From the cell containing the given text, extract its center point as (x, y) coordinate. 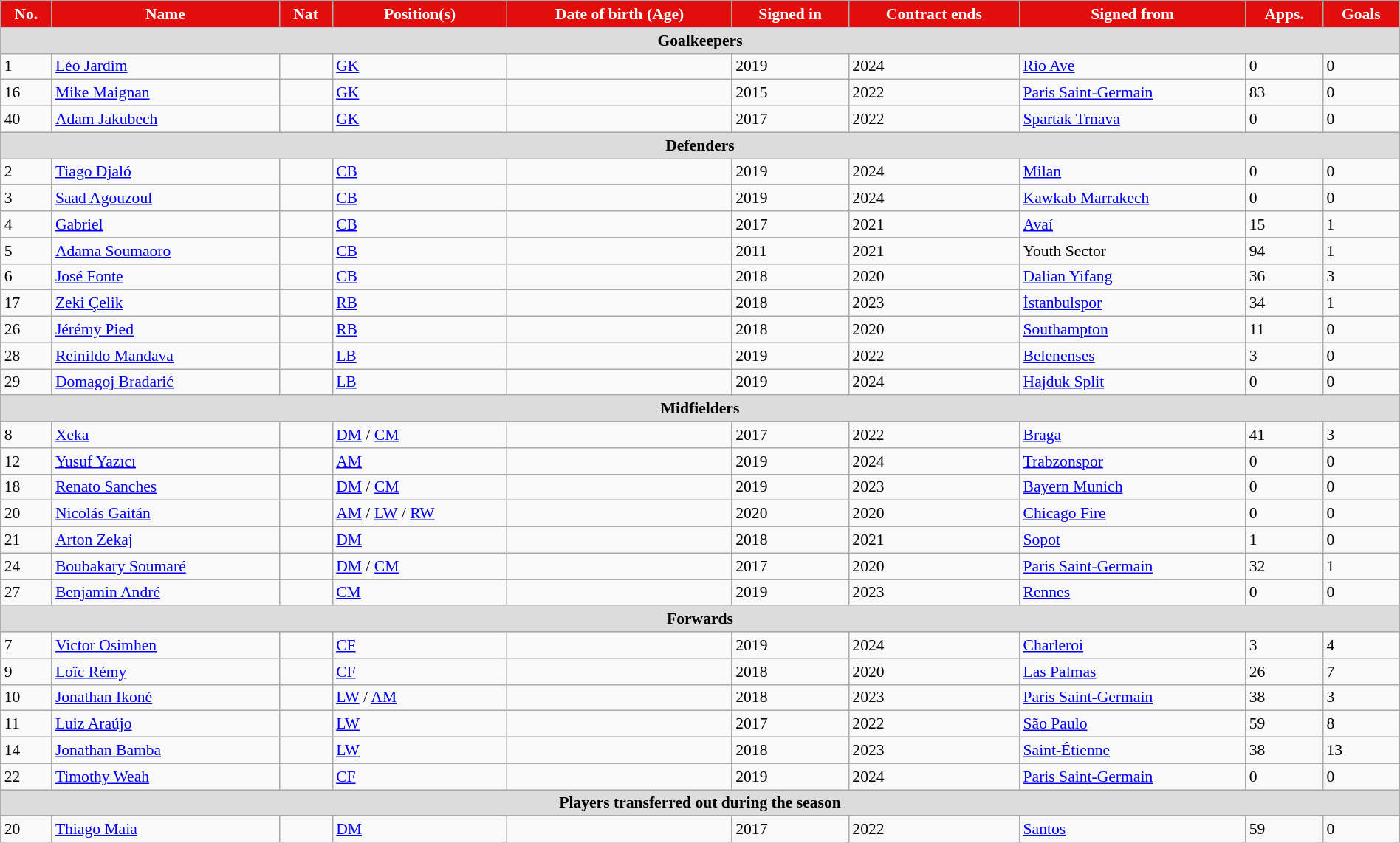
Adama Soumaoro (165, 251)
Kawkab Marrakech (1132, 199)
24 (27, 566)
Jérémy Pied (165, 330)
Thiago Maia (165, 830)
Belenenses (1132, 356)
Reinildo Mandava (165, 356)
27 (27, 593)
Goalkeepers (700, 41)
Bayern Munich (1132, 487)
Saad Agouzoul (165, 199)
29 (27, 382)
Chicago Fire (1132, 514)
18 (27, 487)
Zeki Çelik (165, 303)
Yusuf Yazıcı (165, 461)
Players transferred out during the season (700, 803)
Boubakary Soumaré (165, 566)
Milan (1132, 172)
Victor Osimhen (165, 645)
Adam Jakubech (165, 120)
Nat (306, 14)
34 (1285, 303)
Signed from (1132, 14)
Date of birth (Age) (620, 14)
Jonathan Bamba (165, 751)
Loïc Rémy (165, 672)
Trabzonspor (1132, 461)
2015 (790, 93)
17 (27, 303)
Midfielders (700, 409)
Nicolás Gaitán (165, 514)
Apps. (1285, 14)
AM (419, 461)
Spartak Trnava (1132, 120)
Benjamin André (165, 593)
Dalian Yifang (1132, 277)
83 (1285, 93)
Avaí (1132, 224)
Southampton (1132, 330)
16 (27, 93)
41 (1285, 435)
Santos (1132, 830)
Goals (1361, 14)
Sopot (1132, 540)
9 (27, 672)
CM (419, 593)
AM / LW / RW (419, 514)
Léo Jardim (165, 66)
2011 (790, 251)
36 (1285, 277)
Braga (1132, 435)
Charleroi (1132, 645)
14 (27, 751)
Defenders (700, 145)
15 (1285, 224)
Las Palmas (1132, 672)
2 (27, 172)
Gabriel (165, 224)
40 (27, 120)
Renato Sanches (165, 487)
José Fonte (165, 277)
Mike Maignan (165, 93)
Jonathan Ikoné (165, 698)
No. (27, 14)
Timothy Weah (165, 777)
13 (1361, 751)
Luiz Araújo (165, 724)
5 (27, 251)
Rennes (1132, 593)
Position(s) (419, 14)
6 (27, 277)
Signed in (790, 14)
Name (165, 14)
Xeka (165, 435)
10 (27, 698)
22 (27, 777)
Contract ends (933, 14)
Tiago Djaló (165, 172)
94 (1285, 251)
Domagoj Bradarić (165, 382)
32 (1285, 566)
LW / AM (419, 698)
Youth Sector (1132, 251)
28 (27, 356)
Saint-Étienne (1132, 751)
Hajduk Split (1132, 382)
12 (27, 461)
21 (27, 540)
Rio Ave (1132, 66)
Forwards (700, 619)
São Paulo (1132, 724)
İstanbulspor (1132, 303)
Arton Zekaj (165, 540)
